Return [x, y] of the center of cell containing provided text 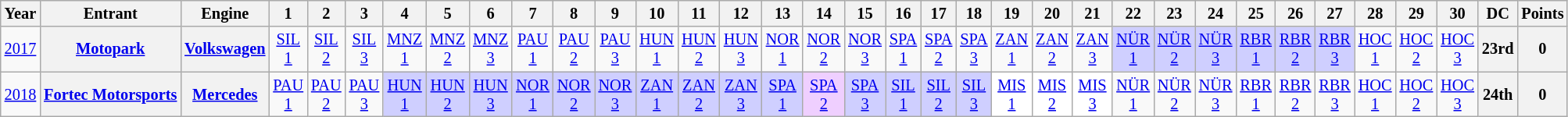
4 [405, 13]
19 [1012, 13]
Points [1542, 13]
Volkswagen [225, 49]
29 [1416, 13]
28 [1376, 13]
27 [1334, 13]
Year [20, 13]
DC [1498, 13]
12 [741, 13]
Motopark [110, 49]
Engine [225, 13]
8 [574, 13]
17 [938, 13]
7 [533, 13]
21 [1093, 13]
16 [904, 13]
2017 [20, 49]
26 [1295, 13]
10 [657, 13]
23rd [1498, 49]
30 [1457, 13]
Entrant [110, 13]
MIS3 [1093, 94]
2 [327, 13]
20 [1052, 13]
2018 [20, 94]
24th [1498, 94]
13 [783, 13]
MNZ1 [405, 49]
1 [288, 13]
Mercedes [225, 94]
Fortec Motorsports [110, 94]
23 [1174, 13]
18 [974, 13]
9 [616, 13]
5 [447, 13]
MNZ3 [491, 49]
MIS1 [1012, 94]
MNZ2 [447, 49]
3 [364, 13]
22 [1133, 13]
24 [1216, 13]
15 [865, 13]
14 [824, 13]
11 [699, 13]
25 [1255, 13]
6 [491, 13]
MIS2 [1052, 94]
